Provide the (x, y) coordinate of the cell's center where the given text is located.  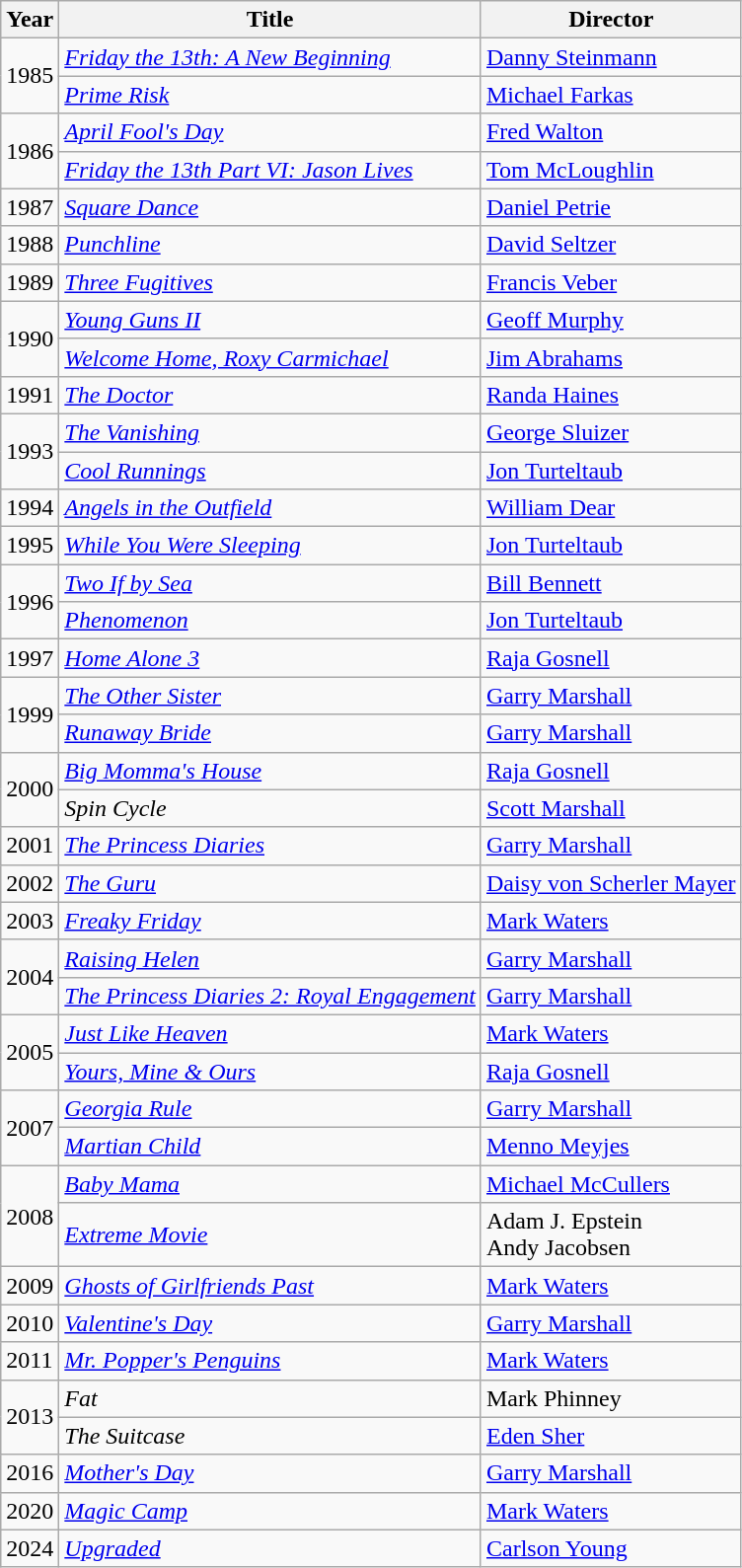
Year (30, 20)
Adam J. EpsteinAndy Jacobsen (611, 1235)
Francis Veber (611, 282)
2009 (30, 1286)
Cool Runnings (270, 471)
Welcome Home, Roxy Carmichael (270, 357)
2001 (30, 846)
The Suitcase (270, 1436)
Runaway Bride (270, 733)
Prime Risk (270, 95)
Angels in the Outfield (270, 508)
Danny Steinmann (611, 57)
1989 (30, 282)
2008 (30, 1216)
Freaky Friday (270, 921)
April Fool's Day (270, 132)
1997 (30, 658)
Baby Mama (270, 1184)
1985 (30, 76)
George Sluizer (611, 432)
Young Guns II (270, 320)
Square Dance (270, 207)
The Princess Diaries 2: Royal Engagement (270, 996)
Geoff Murphy (611, 320)
1995 (30, 546)
Eden Sher (611, 1436)
Bill Bennett (611, 583)
1988 (30, 245)
Spin Cycle (270, 808)
2007 (30, 1128)
2011 (30, 1361)
1987 (30, 207)
William Dear (611, 508)
The Princess Diaries (270, 846)
Title (270, 20)
Scott Marshall (611, 808)
The Guru (270, 883)
2016 (30, 1473)
David Seltzer (611, 245)
2004 (30, 977)
Director (611, 20)
Randa Haines (611, 395)
Just Like Heaven (270, 1033)
Jim Abrahams (611, 357)
Fred Walton (611, 132)
1994 (30, 508)
Martian Child (270, 1147)
The Doctor (270, 395)
1999 (30, 714)
Daisy von Scherler Mayer (611, 883)
2013 (30, 1417)
2002 (30, 883)
Magic Camp (270, 1511)
Georgia Rule (270, 1109)
2020 (30, 1511)
Mark Phinney (611, 1398)
Two If by Sea (270, 583)
Tom McLoughlin (611, 170)
Mr. Popper's Penguins (270, 1361)
Upgraded (270, 1548)
Home Alone 3 (270, 658)
Mother's Day (270, 1473)
Michael Farkas (611, 95)
2003 (30, 921)
2024 (30, 1548)
Valentine's Day (270, 1323)
1996 (30, 602)
Daniel Petrie (611, 207)
Fat (270, 1398)
The Vanishing (270, 432)
Michael McCullers (611, 1184)
1990 (30, 338)
2000 (30, 789)
Menno Meyjes (611, 1147)
Friday the 13th: A New Beginning (270, 57)
While You Were Sleeping (270, 546)
1993 (30, 451)
Extreme Movie (270, 1235)
Carlson Young (611, 1548)
Punchline (270, 245)
Friday the 13th Part VI: Jason Lives (270, 170)
1986 (30, 151)
2005 (30, 1052)
2010 (30, 1323)
Phenomenon (270, 621)
1991 (30, 395)
Raising Helen (270, 958)
Big Momma's House (270, 771)
Three Fugitives (270, 282)
Ghosts of Girlfriends Past (270, 1286)
Yours, Mine & Ours (270, 1071)
The Other Sister (270, 696)
